Search for the cell housing the specified text and yield its [X, Y] center coordinate. 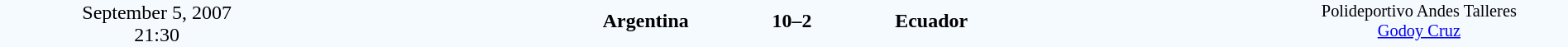
Ecuador [1082, 21]
10–2 [791, 21]
September 5, 200721:30 [157, 23]
Argentina [501, 21]
Polideportivo Andes TalleresGodoy Cruz [1419, 23]
